Find where the given text appears and provide that cell's center as (X, Y) coordinate. 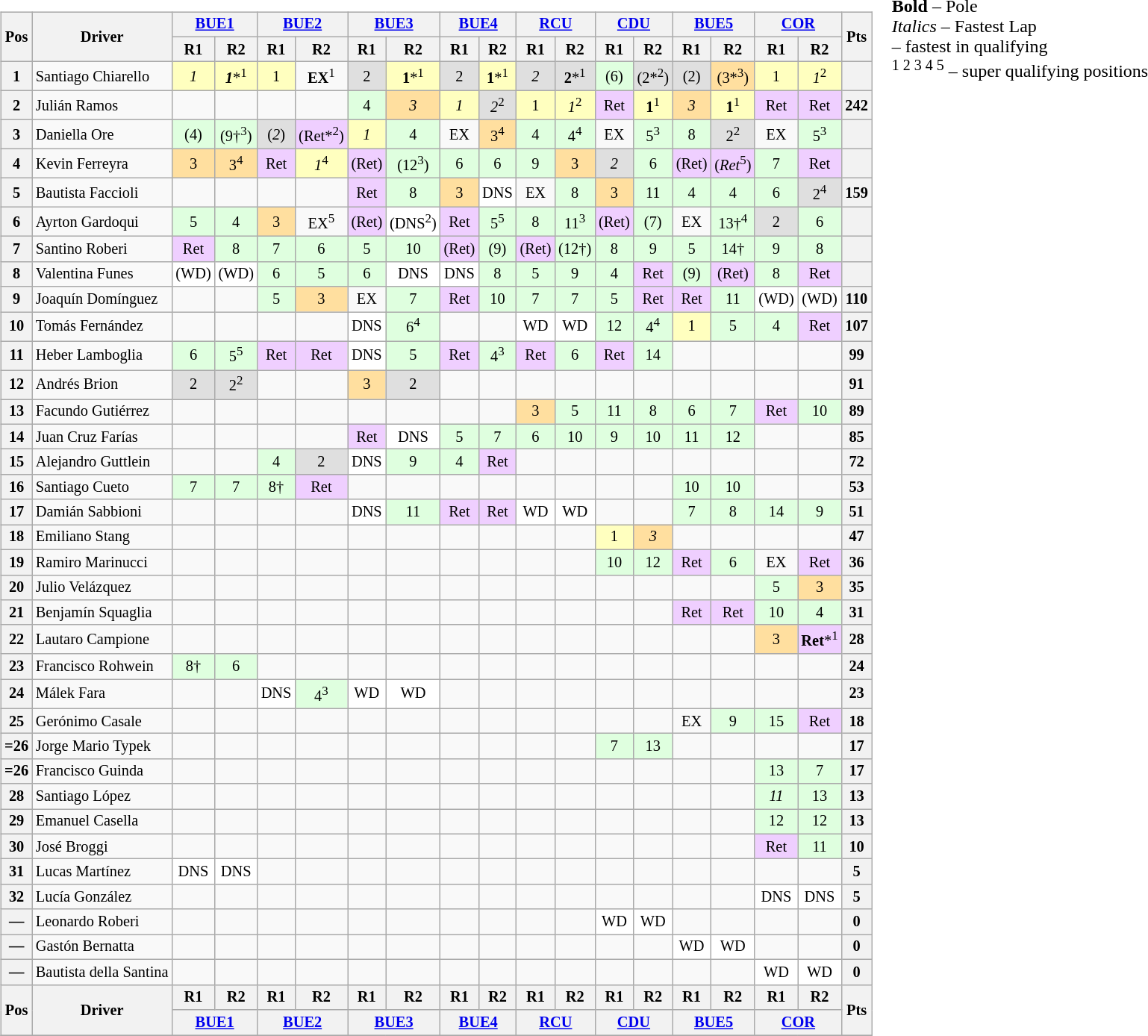
(3*3) (733, 76)
Juan Cruz Farías (102, 437)
2*1 (575, 76)
(6) (614, 76)
20 (16, 587)
Gerónimo Casale (102, 721)
(4) (193, 134)
José Broggi (102, 846)
Daniella Ore (102, 134)
Bautista Faccioli (102, 193)
(123) (414, 164)
Santiago Cueto (102, 487)
Francisco Guinda (102, 771)
Lautaro Campione (102, 639)
EX1 (321, 76)
Tomás Fernández (102, 327)
Emanuel Casella (102, 822)
Santino Roberi (102, 249)
85 (856, 437)
32 (16, 897)
Santiago López (102, 796)
(9†3) (236, 134)
14† (733, 249)
Damián Sabbioni (102, 512)
91 (856, 385)
Joaquín Domínguez (102, 299)
13†4 (733, 222)
242 (856, 106)
Emiliano Stang (102, 537)
47 (856, 537)
159 (856, 193)
30 (16, 846)
29 (16, 822)
72 (856, 462)
Lucía González (102, 897)
89 (856, 411)
36 (856, 562)
(12†) (575, 249)
Lucas Martínez (102, 872)
Jorge Mario Typek (102, 746)
Bautista della Santina (102, 973)
(2*2) (653, 76)
Alejandro Guttlein (102, 462)
Gastón Bernatta (102, 947)
110 (856, 299)
25 (16, 721)
Málek Fara (102, 694)
Kevin Ferreyra (102, 164)
Francisco Rohwein (102, 667)
Facundo Gutiérrez (102, 411)
113 (575, 222)
Valentina Funes (102, 274)
16 (16, 487)
(Ret5) (733, 164)
EX5 (321, 222)
64 (414, 327)
Julio Velázquez (102, 587)
(7) (653, 222)
Andrés Brion (102, 385)
Julián Ramos (102, 106)
99 (856, 355)
19 (16, 562)
Santiago Chiarello (102, 76)
Heber Lamboglia (102, 355)
Benjamín Squaglia (102, 613)
Ret*1 (820, 639)
107 (856, 327)
21 (16, 613)
35 (856, 587)
(Ret*2) (321, 134)
Ramiro Marinucci (102, 562)
Leonardo Roberi (102, 922)
(DNS2) (414, 222)
51 (856, 512)
Ayrton Gardoqui (102, 222)
